Find where the given text appears and provide that cell's center as [X, Y] coordinate. 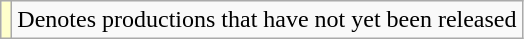
Denotes productions that have not yet been released [267, 20]
